Determine the [X, Y] coordinate at the center of the cell enclosing the given text.  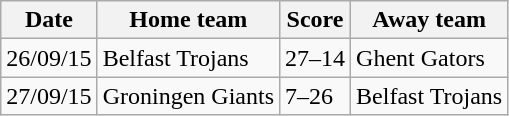
Groningen Giants [188, 96]
Away team [430, 20]
27/09/15 [49, 96]
Score [316, 20]
27–14 [316, 58]
Ghent Gators [430, 58]
Date [49, 20]
Home team [188, 20]
26/09/15 [49, 58]
7–26 [316, 96]
